Pinpoint the cell where the given text exists, returning its [X, Y] midpoint coordinate. 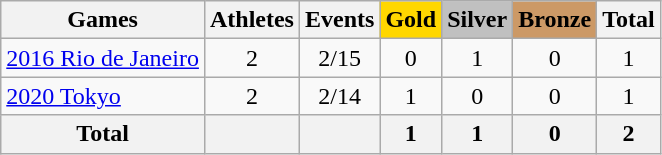
2020 Tokyo [103, 96]
Gold [411, 20]
Athletes [252, 20]
Games [103, 20]
2/14 [339, 96]
Silver [478, 20]
Events [339, 20]
Bronze [555, 20]
2/15 [339, 58]
2016 Rio de Janeiro [103, 58]
